Identify which cell holds the provided text, then report its [x, y] central coordinate. 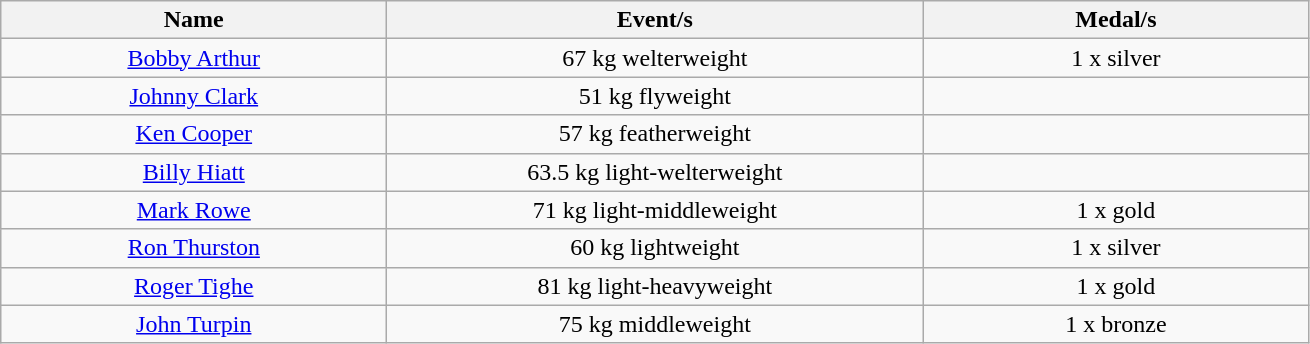
Roger Tighe [194, 286]
57 kg featherweight [655, 134]
Ron Thurston [194, 248]
81 kg light-heavyweight [655, 286]
Johnny Clark [194, 96]
Event/s [655, 20]
John Turpin [194, 324]
71 kg light-middleweight [655, 210]
60 kg lightweight [655, 248]
1 x bronze [1116, 324]
75 kg middleweight [655, 324]
Bobby Arthur [194, 58]
Name [194, 20]
51 kg flyweight [655, 96]
63.5 kg light-welterweight [655, 172]
Medal/s [1116, 20]
Mark Rowe [194, 210]
Billy Hiatt [194, 172]
Ken Cooper [194, 134]
67 kg welterweight [655, 58]
